Find where the given text appears and provide that cell's center as [x, y] coordinate. 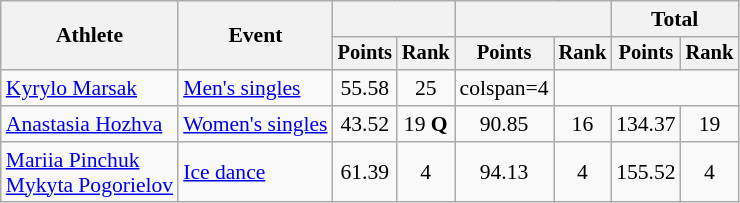
94.13 [504, 172]
Ice dance [255, 172]
19 Q [426, 124]
61.39 [365, 172]
Anastasia Hozhva [90, 124]
Women's singles [255, 124]
134.37 [646, 124]
Mariia PinchukMykyta Pogorielov [90, 172]
Athlete [90, 36]
Kyrylo Marsak [90, 88]
155.52 [646, 172]
43.52 [365, 124]
25 [426, 88]
16 [583, 124]
colspan=4 [504, 88]
90.85 [504, 124]
19 [710, 124]
Event [255, 36]
55.58 [365, 88]
Total [674, 19]
Men's singles [255, 88]
